From the cell containing the given text, extract its center point as (x, y) coordinate. 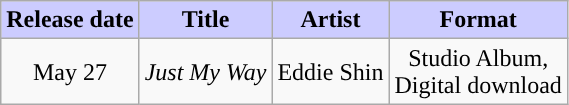
Eddie Shin (330, 72)
Artist (330, 20)
May 27 (70, 72)
Title (206, 20)
Studio Album,Digital download (478, 72)
Format (478, 20)
Just My Way (206, 72)
Release date (70, 20)
